Extract the (X, Y) coordinate from the center of the cell holding the provided text.  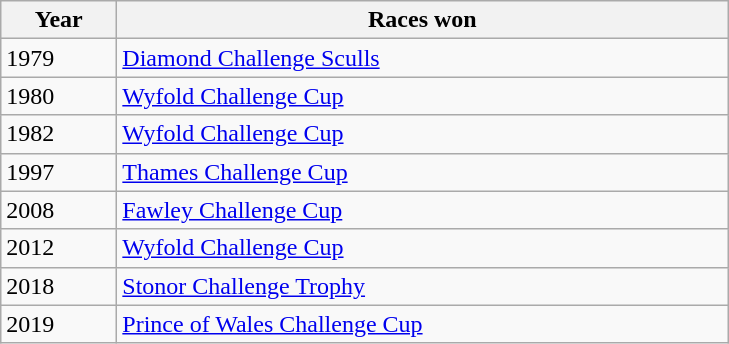
2018 (59, 286)
Fawley Challenge Cup (422, 210)
Stonor Challenge Trophy (422, 286)
1982 (59, 134)
1979 (59, 58)
1980 (59, 96)
2019 (59, 324)
Year (59, 20)
2008 (59, 210)
Prince of Wales Challenge Cup (422, 324)
Thames Challenge Cup (422, 172)
1997 (59, 172)
Diamond Challenge Sculls (422, 58)
2012 (59, 248)
Races won (422, 20)
